Extract the (X, Y) coordinate from the center of the cell holding the provided text.  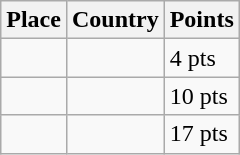
4 pts (202, 58)
Points (202, 20)
10 pts (202, 96)
17 pts (202, 134)
Place (34, 20)
Country (115, 20)
